Capture the cell that displays the provided text and extract its [X, Y] central coordinate. 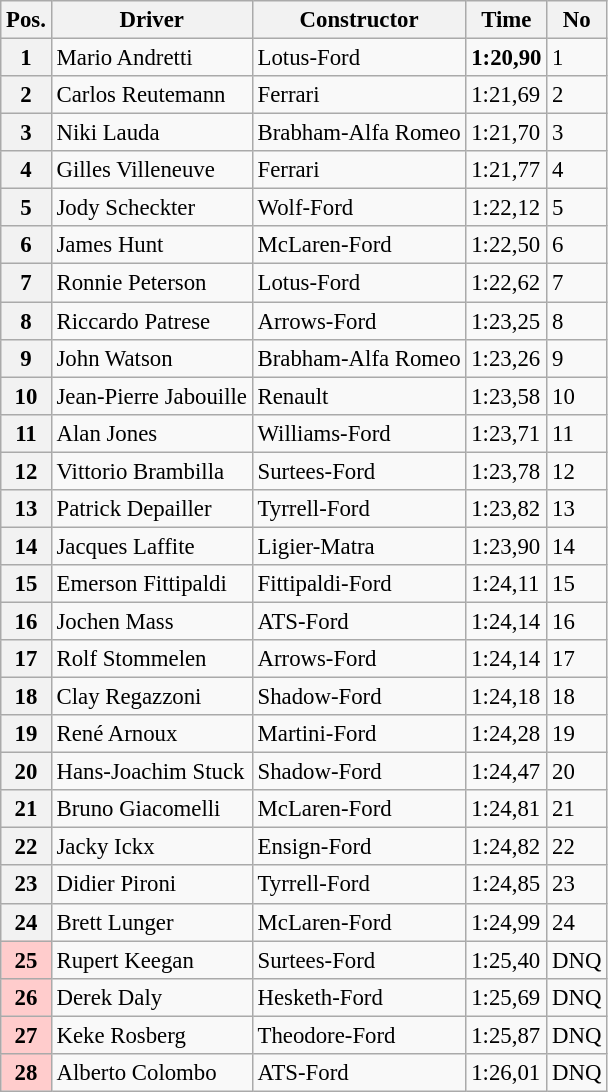
Martini-Ford [359, 734]
1:20,90 [506, 58]
Hans-Joachim Stuck [152, 772]
Time [506, 20]
1:24,99 [506, 922]
1:23,25 [506, 321]
Rupert Keegan [152, 960]
Williams-Ford [359, 433]
Rolf Stommelen [152, 659]
1:23,58 [506, 396]
25 [26, 960]
1:23,26 [506, 358]
1:24,11 [506, 584]
1:23,82 [506, 509]
1:22,50 [506, 245]
Pos. [26, 20]
Jochen Mass [152, 621]
1:22,12 [506, 208]
Hesketh-Ford [359, 997]
Gilles Villeneuve [152, 170]
27 [26, 1035]
Niki Lauda [152, 133]
Didier Pironi [152, 885]
Driver [152, 20]
Mario Andretti [152, 58]
1:22,62 [506, 283]
1:21,70 [506, 133]
Theodore-Ford [359, 1035]
1:24,81 [506, 809]
Jacky Ickx [152, 847]
Keke Rosberg [152, 1035]
1:24,18 [506, 697]
Emerson Fittipaldi [152, 584]
Constructor [359, 20]
1:25,40 [506, 960]
Alberto Colombo [152, 1073]
Jacques Laffite [152, 546]
Riccardo Patrese [152, 321]
Derek Daly [152, 997]
Alan Jones [152, 433]
Ligier-Matra [359, 546]
Jean-Pierre Jabouille [152, 396]
26 [26, 997]
Ronnie Peterson [152, 283]
1:23,78 [506, 471]
1:25,87 [506, 1035]
1:23,71 [506, 433]
Renault [359, 396]
Bruno Giacomelli [152, 809]
No [577, 20]
1:24,85 [506, 885]
Brett Lunger [152, 922]
1:24,28 [506, 734]
1:26,01 [506, 1073]
Patrick Depailler [152, 509]
28 [26, 1073]
John Watson [152, 358]
Wolf-Ford [359, 208]
René Arnoux [152, 734]
Jody Scheckter [152, 208]
Vittorio Brambilla [152, 471]
1:25,69 [506, 997]
1:21,69 [506, 95]
1:23,90 [506, 546]
1:24,47 [506, 772]
1:21,77 [506, 170]
Ensign-Ford [359, 847]
James Hunt [152, 245]
Carlos Reutemann [152, 95]
Fittipaldi-Ford [359, 584]
1:24,82 [506, 847]
Clay Regazzoni [152, 697]
